Search for the cell housing the specified text and yield its (x, y) center coordinate. 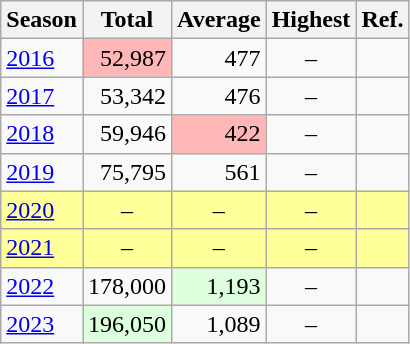
2018 (42, 134)
Total (126, 20)
2021 (42, 248)
178,000 (126, 286)
196,050 (126, 324)
Season (42, 20)
2019 (42, 172)
2017 (42, 96)
Average (220, 20)
53,342 (126, 96)
52,987 (126, 58)
1,089 (220, 324)
59,946 (126, 134)
2023 (42, 324)
Ref. (382, 20)
75,795 (126, 172)
561 (220, 172)
476 (220, 96)
422 (220, 134)
2020 (42, 210)
2022 (42, 286)
1,193 (220, 286)
2016 (42, 58)
477 (220, 58)
Highest (311, 20)
